For the text-containing cell, return its midpoint in (X, Y) coordinate format. 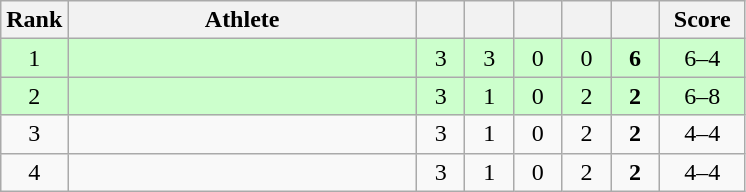
Score (702, 20)
Rank (34, 20)
6–4 (702, 58)
6–8 (702, 96)
4 (34, 172)
Athlete (242, 20)
6 (636, 58)
